Determine the (x, y) coordinate at the center of the cell enclosing the given text.  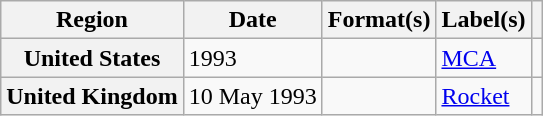
Format(s) (379, 20)
United States (92, 58)
10 May 1993 (252, 96)
Rocket (484, 96)
Label(s) (484, 20)
1993 (252, 58)
Region (92, 20)
MCA (484, 58)
United Kingdom (92, 96)
Date (252, 20)
